Determine the [x, y] coordinate at the center of the cell enclosing the given text.  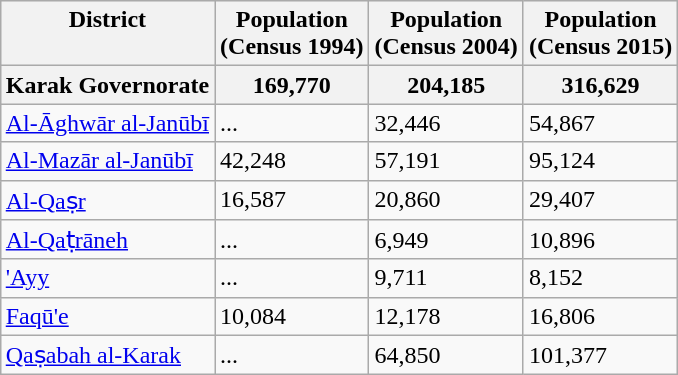
Faqū'e [107, 316]
54,867 [600, 123]
16,806 [600, 316]
42,248 [292, 161]
95,124 [600, 161]
6,949 [446, 240]
9,711 [446, 278]
16,587 [292, 200]
Al-Qaṣr [107, 200]
Population(Census 1994) [292, 34]
169,770 [292, 85]
316,629 [600, 85]
20,860 [446, 200]
12,178 [446, 316]
204,185 [446, 85]
32,446 [446, 123]
Population(Census 2004) [446, 34]
Al-Āghwār al-Janūbī [107, 123]
57,191 [446, 161]
8,152 [600, 278]
64,850 [446, 355]
29,407 [600, 200]
Karak Governorate [107, 85]
Al-Qaṭrāneh [107, 240]
101,377 [600, 355]
Qaṣabah al-Karak [107, 355]
'Ayy [107, 278]
10,896 [600, 240]
Al-Mazār al-Janūbī [107, 161]
District [107, 34]
Population(Census 2015) [600, 34]
10,084 [292, 316]
